Search for the cell housing the specified text and yield its [x, y] center coordinate. 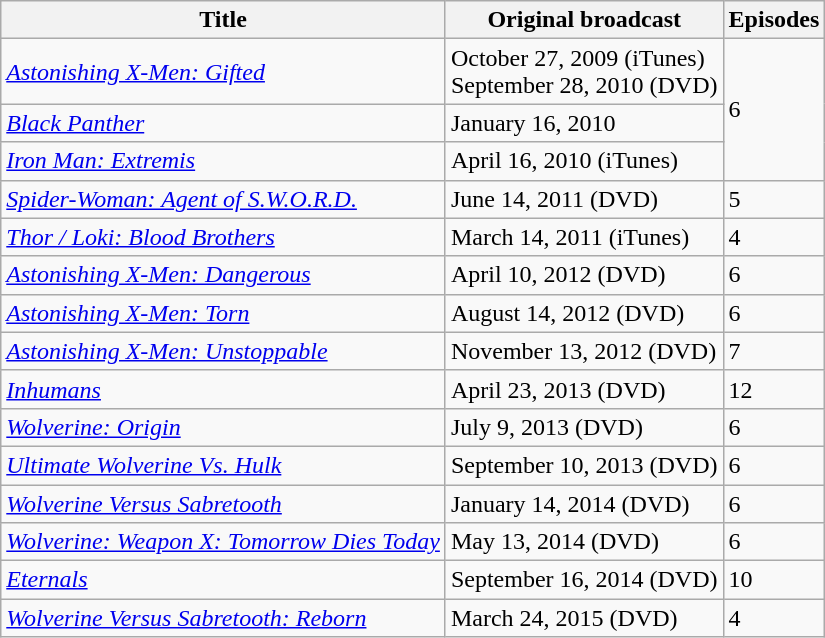
10 [774, 580]
August 14, 2012 (DVD) [584, 313]
Title [224, 20]
April 16, 2010 (iTunes) [584, 161]
Iron Man: Extremis [224, 161]
Wolverine: Weapon X: Tomorrow Dies Today [224, 542]
Black Panther [224, 123]
Thor / Loki: Blood Brothers [224, 237]
Astonishing X-Men: Unstoppable [224, 351]
Ultimate Wolverine Vs. Hulk [224, 465]
July 9, 2013 (DVD) [584, 427]
June 14, 2011 (DVD) [584, 199]
Astonishing X-Men: Torn [224, 313]
12 [774, 389]
January 14, 2014 (DVD) [584, 503]
Original broadcast [584, 20]
5 [774, 199]
March 24, 2015 (DVD) [584, 618]
Astonishing X-Men: Dangerous [224, 275]
Inhumans [224, 389]
March 14, 2011 (iTunes) [584, 237]
Spider-Woman: Agent of S.W.O.R.D. [224, 199]
April 10, 2012 (DVD) [584, 275]
January 16, 2010 [584, 123]
Episodes [774, 20]
October 27, 2009 (iTunes)September 28, 2010 (DVD) [584, 72]
May 13, 2014 (DVD) [584, 542]
September 10, 2013 (DVD) [584, 465]
November 13, 2012 (DVD) [584, 351]
Wolverine: Origin [224, 427]
Wolverine Versus Sabretooth [224, 503]
Eternals [224, 580]
7 [774, 351]
Wolverine Versus Sabretooth: Reborn [224, 618]
September 16, 2014 (DVD) [584, 580]
Astonishing X-Men: Gifted [224, 72]
April 23, 2013 (DVD) [584, 389]
